Scan for the cell matching the given text and deliver its (x, y) coordinate at center. 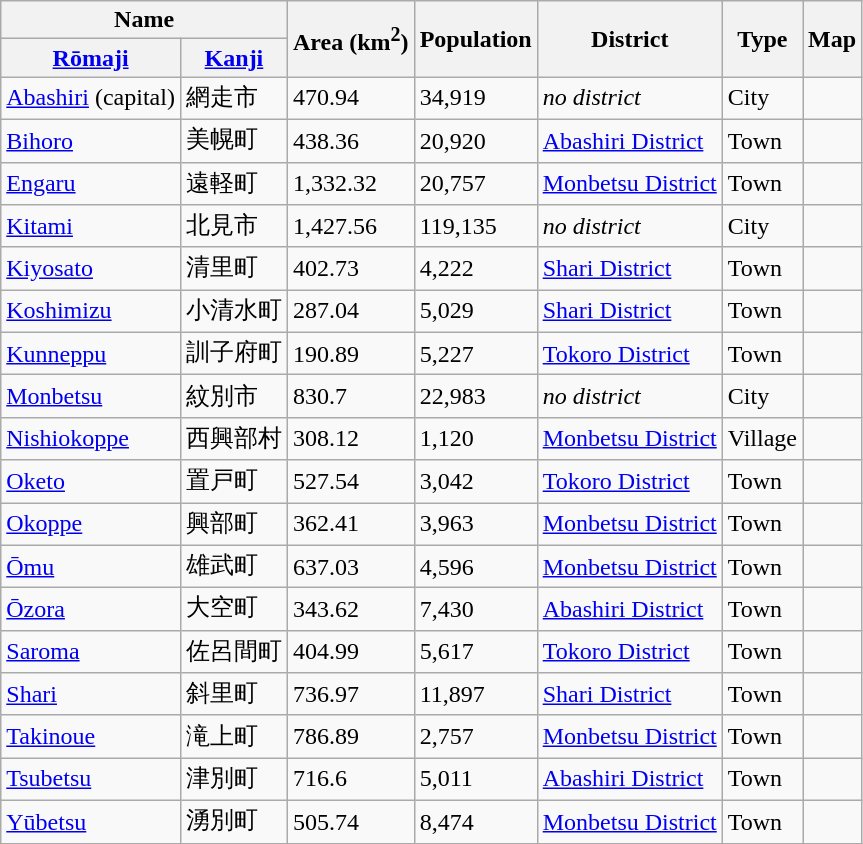
20,920 (476, 140)
1,427.56 (350, 226)
11,897 (476, 694)
Takinoue (91, 736)
斜里町 (234, 694)
Population (476, 39)
2,757 (476, 736)
505.74 (350, 822)
清里町 (234, 268)
8,474 (476, 822)
190.89 (350, 354)
Oketo (91, 482)
紋別市 (234, 396)
Kiyosato (91, 268)
遠軽町 (234, 184)
北見市 (234, 226)
置戸町 (234, 482)
402.73 (350, 268)
Ōmu (91, 566)
Type (762, 39)
大空町 (234, 610)
Engaru (91, 184)
訓子府町 (234, 354)
527.54 (350, 482)
3,963 (476, 524)
佐呂間町 (234, 652)
786.89 (350, 736)
Monbetsu (91, 396)
Kitami (91, 226)
Nishiokoppe (91, 438)
雄武町 (234, 566)
438.36 (350, 140)
362.41 (350, 524)
Rōmaji (91, 58)
7,430 (476, 610)
4,596 (476, 566)
3,042 (476, 482)
308.12 (350, 438)
119,135 (476, 226)
Saroma (91, 652)
5,227 (476, 354)
20,757 (476, 184)
1,120 (476, 438)
小清水町 (234, 312)
287.04 (350, 312)
Tsubetsu (91, 780)
Bihoro (91, 140)
興部町 (234, 524)
5,011 (476, 780)
5,617 (476, 652)
1,332.32 (350, 184)
404.99 (350, 652)
Name (144, 20)
Okoppe (91, 524)
637.03 (350, 566)
District (630, 39)
Area (km2) (350, 39)
網走市 (234, 98)
Abashiri (capital) (91, 98)
美幌町 (234, 140)
830.7 (350, 396)
Yūbetsu (91, 822)
Village (762, 438)
Map (832, 39)
736.97 (350, 694)
滝上町 (234, 736)
343.62 (350, 610)
34,919 (476, 98)
湧別町 (234, 822)
5,029 (476, 312)
470.94 (350, 98)
Shari (91, 694)
津別町 (234, 780)
Ōzora (91, 610)
Kanji (234, 58)
Koshimizu (91, 312)
Kunneppu (91, 354)
22,983 (476, 396)
西興部村 (234, 438)
4,222 (476, 268)
716.6 (350, 780)
